For the text-containing cell, return its midpoint in [X, Y] coordinate format. 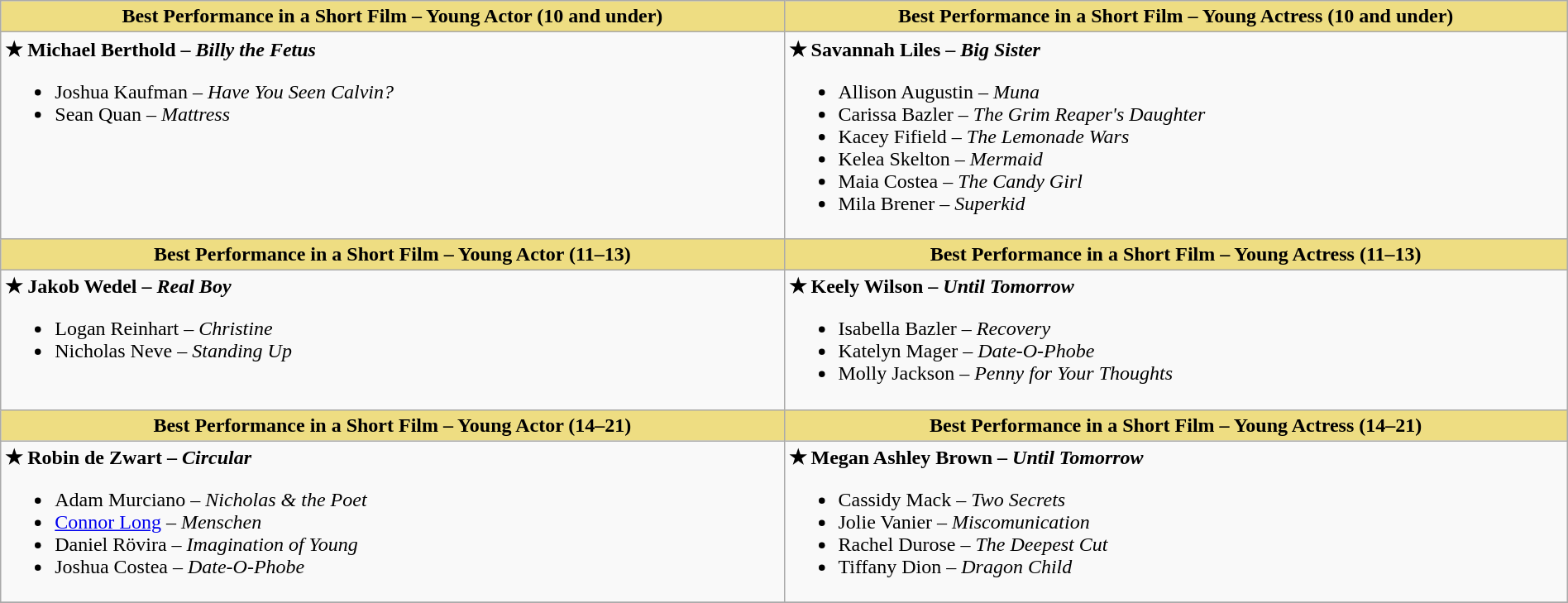
Best Performance in a Short Film – Young Actress (10 and under) [1176, 17]
Best Performance in a Short Film – Young Actress (14–21) [1176, 425]
Best Performance in a Short Film – Young Actor (11–13) [392, 254]
★ Robin de Zwart – CircularAdam Murciano – Nicholas & the PoetConnor Long – MenschenDaniel Rövira – Imagination of YoungJoshua Costea – Date-O-Phobe [392, 522]
★ Michael Berthold – Billy the FetusJoshua Kaufman – Have You Seen Calvin?Sean Quan – Mattress [392, 136]
Best Performance in a Short Film – Young Actor (14–21) [392, 425]
★ Keely Wilson – Until TomorrowIsabella Bazler – RecoveryKatelyn Mager – Date-O-PhobeMolly Jackson – Penny for Your Thoughts [1176, 339]
Best Performance in a Short Film – Young Actress (11–13) [1176, 254]
Best Performance in a Short Film – Young Actor (10 and under) [392, 17]
★ Jakob Wedel – Real BoyLogan Reinhart – ChristineNicholas Neve – Standing Up [392, 339]
